Find where the given text appears and provide that cell's center as (x, y) coordinate. 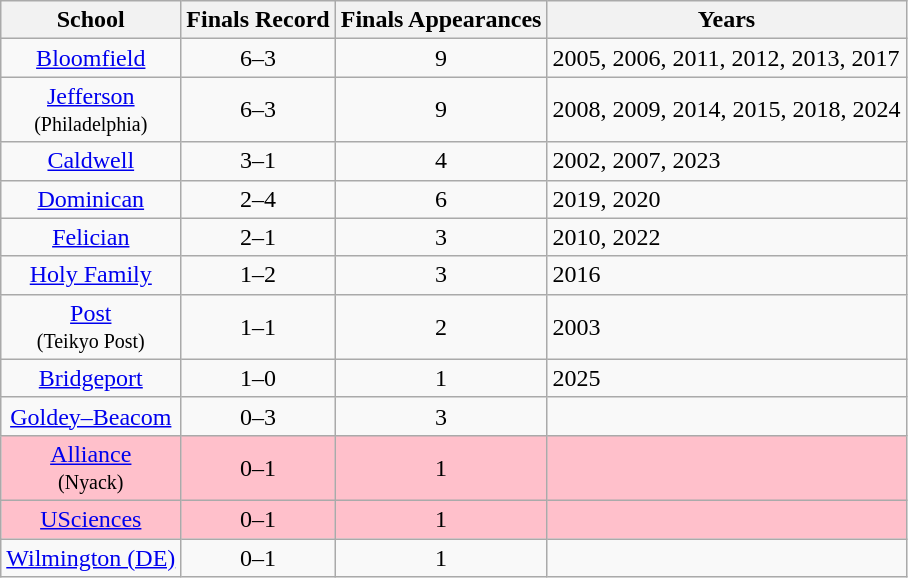
2008, 2009, 2014, 2015, 2018, 2024 (726, 110)
Finals Appearances (441, 20)
USciences (91, 519)
1–0 (258, 378)
School (91, 20)
Goldey–Beacom (91, 416)
Caldwell (91, 161)
0–3 (258, 416)
2019, 2020 (726, 199)
Years (726, 20)
6 (441, 199)
Finals Record (258, 20)
1–1 (258, 326)
Dominican (91, 199)
3–1 (258, 161)
Holy Family (91, 275)
4 (441, 161)
1–2 (258, 275)
Bloomfield (91, 58)
Post(Teikyo Post) (91, 326)
Alliance(Nyack) (91, 468)
2005, 2006, 2011, 2012, 2013, 2017 (726, 58)
Felician (91, 237)
2–1 (258, 237)
Wilmington (DE) (91, 557)
2016 (726, 275)
2003 (726, 326)
2–4 (258, 199)
Bridgeport (91, 378)
2 (441, 326)
2025 (726, 378)
2010, 2022 (726, 237)
Jefferson(Philadelphia) (91, 110)
2002, 2007, 2023 (726, 161)
